Identify which cell holds the provided text, then report its (x, y) central coordinate. 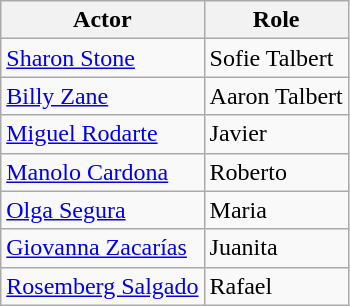
Actor (102, 20)
Rosemberg Salgado (102, 286)
Roberto (276, 172)
Sofie Talbert (276, 58)
Sharon Stone (102, 58)
Juanita (276, 248)
Billy Zane (102, 96)
Maria (276, 210)
Role (276, 20)
Javier (276, 134)
Miguel Rodarte (102, 134)
Aaron Talbert (276, 96)
Olga Segura (102, 210)
Manolo Cardona (102, 172)
Giovanna Zacarías (102, 248)
Rafael (276, 286)
